Scan for the cell matching the given text and deliver its (x, y) coordinate at center. 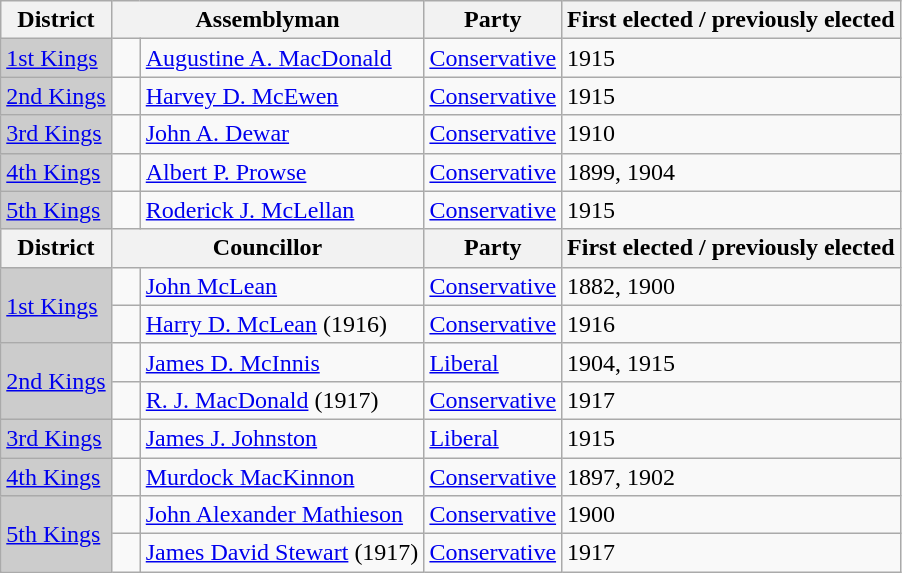
1910 (732, 134)
Harvey D. McEwen (282, 96)
Roderick J. McLellan (282, 210)
James D. McInnis (282, 362)
R. J. MacDonald (1917) (282, 400)
John McLean (282, 286)
Harry D. McLean (1916) (282, 324)
Murdock MacKinnon (282, 477)
1904, 1915 (732, 362)
1916 (732, 324)
1897, 1902 (732, 477)
Albert P. Prowse (282, 172)
Councillor (268, 248)
Assemblyman (268, 20)
1900 (732, 515)
James J. Johnston (282, 438)
John Alexander Mathieson (282, 515)
1899, 1904 (732, 172)
1882, 1900 (732, 286)
James David Stewart (1917) (282, 553)
Augustine A. MacDonald (282, 58)
John A. Dewar (282, 134)
